Capture the cell that displays the provided text and extract its (X, Y) central coordinate. 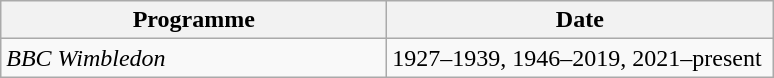
BBC Wimbledon (194, 58)
Programme (194, 20)
Date (580, 20)
1927–1939, 1946–2019, 2021–present (580, 58)
